Search for the cell housing the specified text and yield its [x, y] center coordinate. 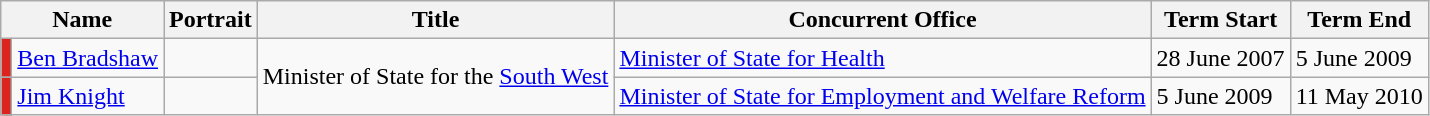
Jim Knight [88, 96]
28 June 2007 [1220, 58]
Portrait [211, 20]
Title [436, 20]
Concurrent Office [882, 20]
Name [82, 20]
Minister of State for the South West [436, 77]
Minister of State for Health [882, 58]
11 May 2010 [1359, 96]
Minister of State for Employment and Welfare Reform [882, 96]
Term Start [1220, 20]
Term End [1359, 20]
Ben Bradshaw [88, 58]
